From the cell containing the given text, extract its center point as (x, y) coordinate. 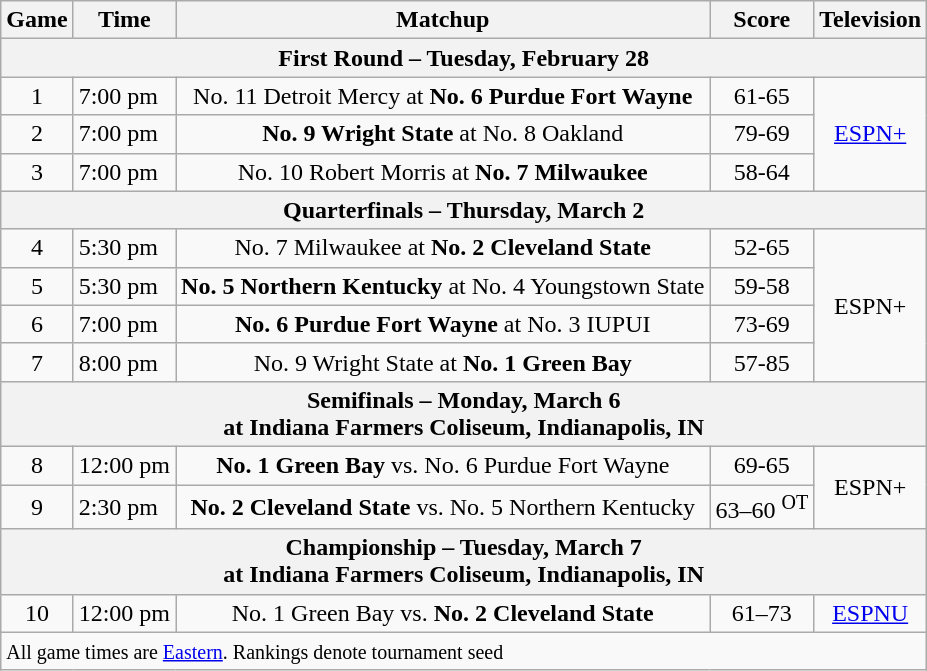
No. 7 Milwaukee at No. 2 Cleveland State (443, 248)
58-64 (762, 172)
4 (37, 248)
Score (762, 20)
No. 1 Green Bay vs. No. 2 Cleveland State (443, 613)
First Round – Tuesday, February 28 (464, 58)
No. 10 Robert Morris at No. 7 Milwaukee (443, 172)
No. 6 Purdue Fort Wayne at No. 3 IUPUI (443, 324)
No. 2 Cleveland State vs. No. 5 Northern Kentucky (443, 506)
Matchup (443, 20)
61–73 (762, 613)
Television (870, 20)
Championship – Tuesday, March 7at Indiana Farmers Coliseum, Indianapolis, IN (464, 562)
63–60 OT (762, 506)
2:30 pm (124, 506)
Time (124, 20)
No. 1 Green Bay vs. No. 6 Purdue Fort Wayne (443, 465)
1 (37, 96)
9 (37, 506)
3 (37, 172)
Semifinals – Monday, March 6at Indiana Farmers Coliseum, Indianapolis, IN (464, 414)
59-58 (762, 286)
8:00 pm (124, 362)
2 (37, 134)
10 (37, 613)
61-65 (762, 96)
Quarterfinals – Thursday, March 2 (464, 210)
ESPNU (870, 613)
All game times are Eastern. Rankings denote tournament seed (464, 651)
73-69 (762, 324)
79-69 (762, 134)
57-85 (762, 362)
6 (37, 324)
No. 9 Wright State at No. 1 Green Bay (443, 362)
No. 9 Wright State at No. 8 Oakland (443, 134)
8 (37, 465)
Game (37, 20)
No. 5 Northern Kentucky at No. 4 Youngstown State (443, 286)
5 (37, 286)
7 (37, 362)
69-65 (762, 465)
No. 11 Detroit Mercy at No. 6 Purdue Fort Wayne (443, 96)
52-65 (762, 248)
